Determine the [x, y] coordinate at the center of the cell enclosing the given text.  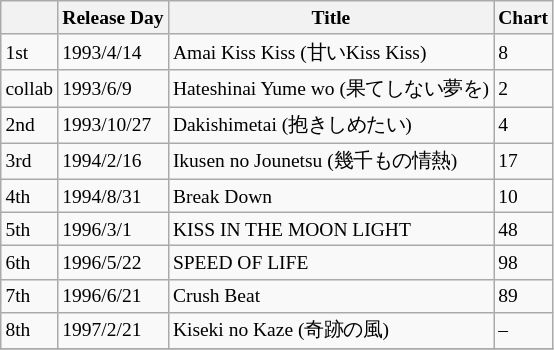
89 [524, 296]
8th [30, 330]
Kiseki no Kaze (奇跡の風) [330, 330]
1997/2/21 [114, 330]
SPEED OF LIFE [330, 262]
10 [524, 196]
4th [30, 196]
Crush Beat [330, 296]
8 [524, 52]
Amai Kiss Kiss (甘いKiss Kiss) [330, 52]
Break Down [330, 196]
1993/6/9 [114, 88]
Chart [524, 18]
Title [330, 18]
1994/2/16 [114, 161]
– [524, 330]
5th [30, 228]
7th [30, 296]
1994/8/31 [114, 196]
17 [524, 161]
98 [524, 262]
2nd [30, 125]
4 [524, 125]
Dakishimetai (抱きしめたい) [330, 125]
3rd [30, 161]
KISS IN THE MOON LIGHT [330, 228]
1st [30, 52]
1996/3/1 [114, 228]
48 [524, 228]
Release Day [114, 18]
1996/6/21 [114, 296]
6th [30, 262]
2 [524, 88]
collab [30, 88]
1993/4/14 [114, 52]
1993/10/27 [114, 125]
Hateshinai Yume wo (果てしない夢を) [330, 88]
Ikusen no Jounetsu (幾千もの情熱) [330, 161]
1996/5/22 [114, 262]
